Provide the (X, Y) coordinate of the cell's center where the given text is located.  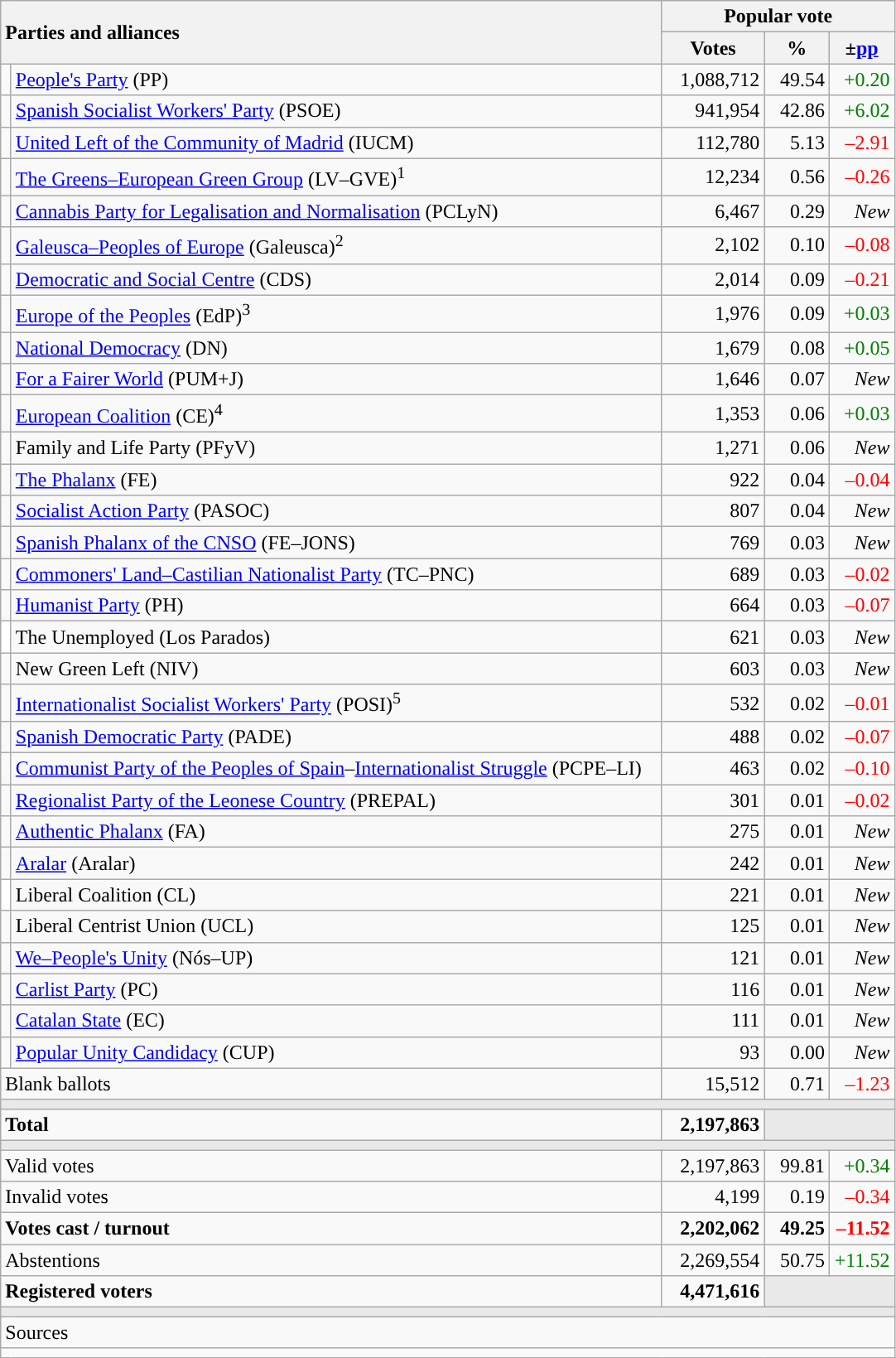
463 (713, 769)
221 (713, 895)
Authentic Phalanx (FA) (336, 832)
0.19 (797, 1197)
Popular Unity Candidacy (CUP) (336, 1052)
116 (713, 989)
1,646 (713, 379)
1,679 (713, 348)
1,088,712 (713, 80)
–2.91 (861, 143)
+0.20 (861, 80)
Liberal Coalition (CL) (336, 895)
–0.10 (861, 769)
% (797, 48)
+11.52 (861, 1260)
Cannabis Party for Legalisation and Normalisation (PCLyN) (336, 211)
+0.34 (861, 1166)
–0.04 (861, 480)
Popular vote (778, 17)
15,512 (713, 1084)
0.00 (797, 1052)
Regionalist Party of the Leonese Country (PREPAL) (336, 800)
2,269,554 (713, 1260)
The Unemployed (Los Parados) (336, 637)
807 (713, 511)
621 (713, 637)
Carlist Party (PC) (336, 989)
488 (713, 737)
664 (713, 606)
0.10 (797, 245)
49.54 (797, 80)
We–People's Unity (Nós–UP) (336, 958)
769 (713, 543)
0.56 (797, 177)
242 (713, 863)
United Left of the Community of Madrid (IUCM) (336, 143)
1,976 (713, 313)
The Phalanx (FE) (336, 480)
For a Fairer World (PUM+J) (336, 379)
2,102 (713, 245)
4,199 (713, 1197)
941,954 (713, 111)
Galeusca–Peoples of Europe (Galeusca)2 (336, 245)
Communist Party of the Peoples of Spain–Internationalist Struggle (PCPE–LI) (336, 769)
Democratic and Social Centre (CDS) (336, 279)
±pp (861, 48)
Catalan State (EC) (336, 1021)
Humanist Party (PH) (336, 606)
5.13 (797, 143)
Sources (447, 1332)
6,467 (713, 211)
Votes (713, 48)
50.75 (797, 1260)
–0.34 (861, 1197)
Registered voters (331, 1292)
532 (713, 703)
New Green Left (NIV) (336, 669)
Total (331, 1124)
Europe of the Peoples (EdP)3 (336, 313)
275 (713, 832)
–11.52 (861, 1229)
Parties and alliances (331, 32)
Liberal Centrist Union (UCL) (336, 926)
0.71 (797, 1084)
2,202,062 (713, 1229)
112,780 (713, 143)
Spanish Phalanx of the CNSO (FE–JONS) (336, 543)
4,471,616 (713, 1292)
99.81 (797, 1166)
121 (713, 958)
1,271 (713, 448)
301 (713, 800)
National Democracy (DN) (336, 348)
1,353 (713, 414)
111 (713, 1021)
0.29 (797, 211)
49.25 (797, 1229)
+0.05 (861, 348)
Commoners' Land–Castilian Nationalist Party (TC–PNC) (336, 574)
Spanish Socialist Workers' Party (PSOE) (336, 111)
Socialist Action Party (PASOC) (336, 511)
0.07 (797, 379)
42.86 (797, 111)
–0.01 (861, 703)
603 (713, 669)
689 (713, 574)
Spanish Democratic Party (PADE) (336, 737)
+6.02 (861, 111)
–0.26 (861, 177)
–0.08 (861, 245)
Internationalist Socialist Workers' Party (POSI)5 (336, 703)
The Greens–European Green Group (LV–GVE)1 (336, 177)
–1.23 (861, 1084)
Valid votes (331, 1166)
People's Party (PP) (336, 80)
Votes cast / turnout (331, 1229)
Family and Life Party (PFyV) (336, 448)
Blank ballots (331, 1084)
European Coalition (CE)4 (336, 414)
0.08 (797, 348)
Abstentions (331, 1260)
2,014 (713, 279)
Invalid votes (331, 1197)
Aralar (Aralar) (336, 863)
125 (713, 926)
93 (713, 1052)
12,234 (713, 177)
–0.21 (861, 279)
922 (713, 480)
